Pinpoint the cell where the given text exists, returning its [X, Y] midpoint coordinate. 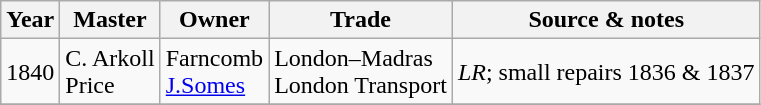
Owner [214, 20]
Trade [361, 20]
LR; small repairs 1836 & 1837 [606, 72]
Year [30, 20]
C. ArkollPrice [110, 72]
Source & notes [606, 20]
1840 [30, 72]
Master [110, 20]
FarncombJ.Somes [214, 72]
London–MadrasLondon Transport [361, 72]
